For the text-containing cell, return its midpoint in (x, y) coordinate format. 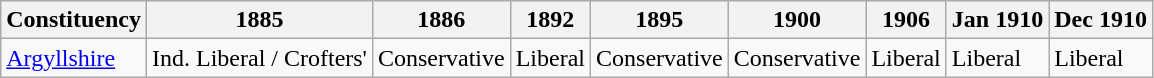
1886 (441, 20)
Jan 1910 (997, 20)
1885 (259, 20)
1900 (797, 20)
Dec 1910 (1101, 20)
Argyllshire (74, 58)
Constituency (74, 20)
1906 (906, 20)
1895 (660, 20)
Ind. Liberal / Crofters' (259, 58)
1892 (550, 20)
